For the text-containing cell, return its midpoint in (x, y) coordinate format. 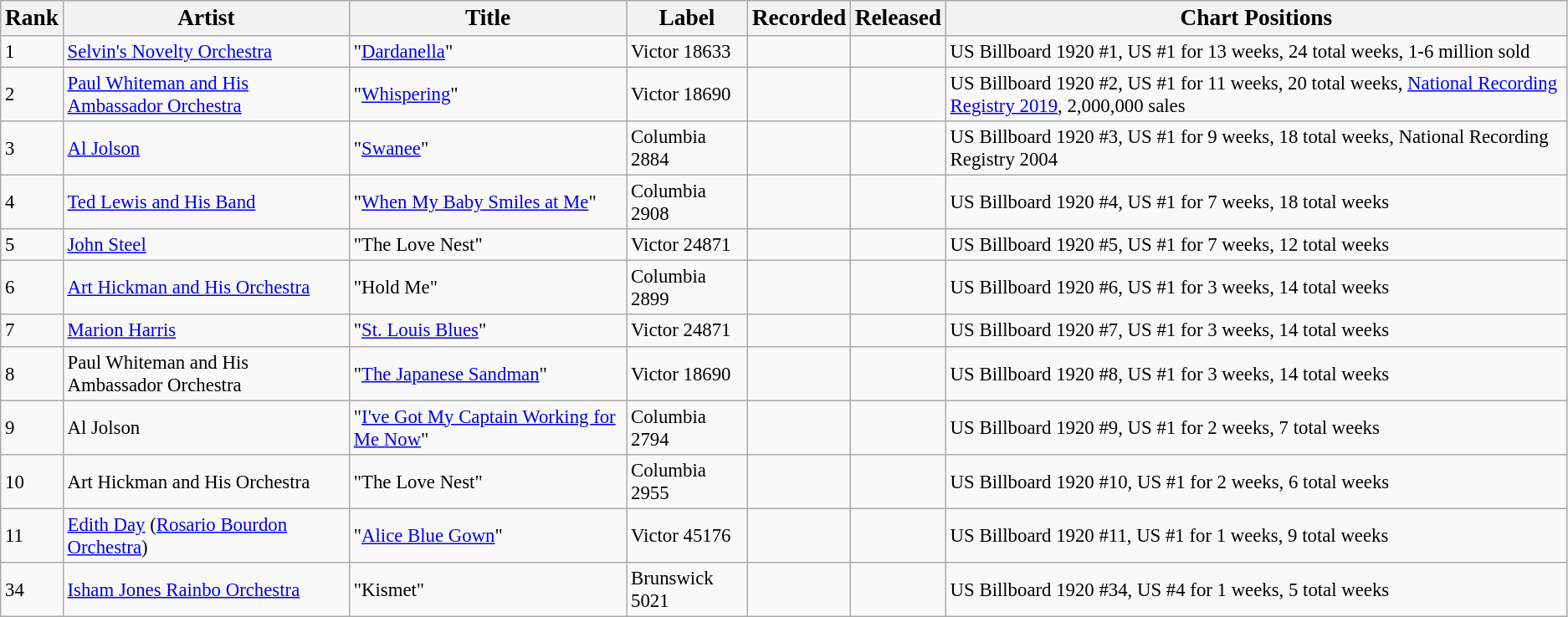
Victor 18633 (688, 52)
6 (32, 288)
Label (688, 18)
Columbia 2955 (688, 482)
Columbia 2884 (688, 149)
5 (32, 245)
Columbia 2899 (688, 288)
Released (898, 18)
"I've Got My Captain Working for Me Now" (487, 428)
Rank (32, 18)
8 (32, 373)
"The Japanese Sandman" (487, 373)
US Billboard 1920 #2, US #1 for 11 weeks, 20 total weeks, National Recording Registry 2019, 2,000,000 sales (1256, 95)
US Billboard 1920 #8, US #1 for 3 weeks, 14 total weeks (1256, 373)
"Dardanella" (487, 52)
Recorded (798, 18)
US Billboard 1920 #5, US #1 for 7 weeks, 12 total weeks (1256, 245)
John Steel (206, 245)
10 (32, 482)
US Billboard 1920 #9, US #1 for 2 weeks, 7 total weeks (1256, 428)
"When My Baby Smiles at Me" (487, 202)
"St. Louis Blues" (487, 331)
"Whispering" (487, 95)
US Billboard 1920 #34, US #4 for 1 weeks, 5 total weeks (1256, 590)
Brunswick 5021 (688, 590)
"Alice Blue Gown" (487, 535)
Artist (206, 18)
US Billboard 1920 #10, US #1 for 2 weeks, 6 total weeks (1256, 482)
7 (32, 331)
Isham Jones Rainbo Orchestra (206, 590)
9 (32, 428)
Columbia 2794 (688, 428)
1 (32, 52)
US Billboard 1920 #3, US #1 for 9 weeks, 18 total weeks, National Recording Registry 2004 (1256, 149)
Columbia 2908 (688, 202)
US Billboard 1920 #1, US #1 for 13 weeks, 24 total weeks, 1-6 million sold (1256, 52)
Chart Positions (1256, 18)
US Billboard 1920 #6, US #1 for 3 weeks, 14 total weeks (1256, 288)
Title (487, 18)
US Billboard 1920 #11, US #1 for 1 weeks, 9 total weeks (1256, 535)
11 (32, 535)
"Hold Me" (487, 288)
Edith Day (Rosario Bourdon Orchestra) (206, 535)
US Billboard 1920 #7, US #1 for 3 weeks, 14 total weeks (1256, 331)
"Swanee" (487, 149)
Marion Harris (206, 331)
Selvin's Novelty Orchestra (206, 52)
US Billboard 1920 #4, US #1 for 7 weeks, 18 total weeks (1256, 202)
"Kismet" (487, 590)
Victor 45176 (688, 535)
4 (32, 202)
34 (32, 590)
Ted Lewis and His Band (206, 202)
2 (32, 95)
3 (32, 149)
